Provide the [X, Y] coordinate of the cell's center where the given text is located.  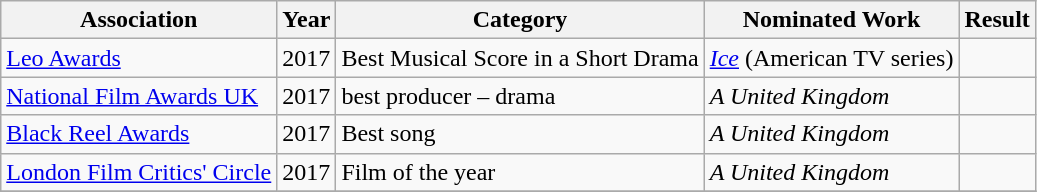
Ice (American TV series) [832, 58]
Best song [520, 134]
Year [306, 20]
Association [139, 20]
Leo Awards [139, 58]
Film of the year [520, 172]
Category [520, 20]
best producer – drama [520, 96]
National Film Awards UK [139, 96]
Result [997, 20]
Black Reel Awards [139, 134]
Nominated Work [832, 20]
London Film Critics' Circle [139, 172]
Best Musical Score in a Short Drama [520, 58]
